Locate the cell with the specified text and output its [X, Y] center coordinate. 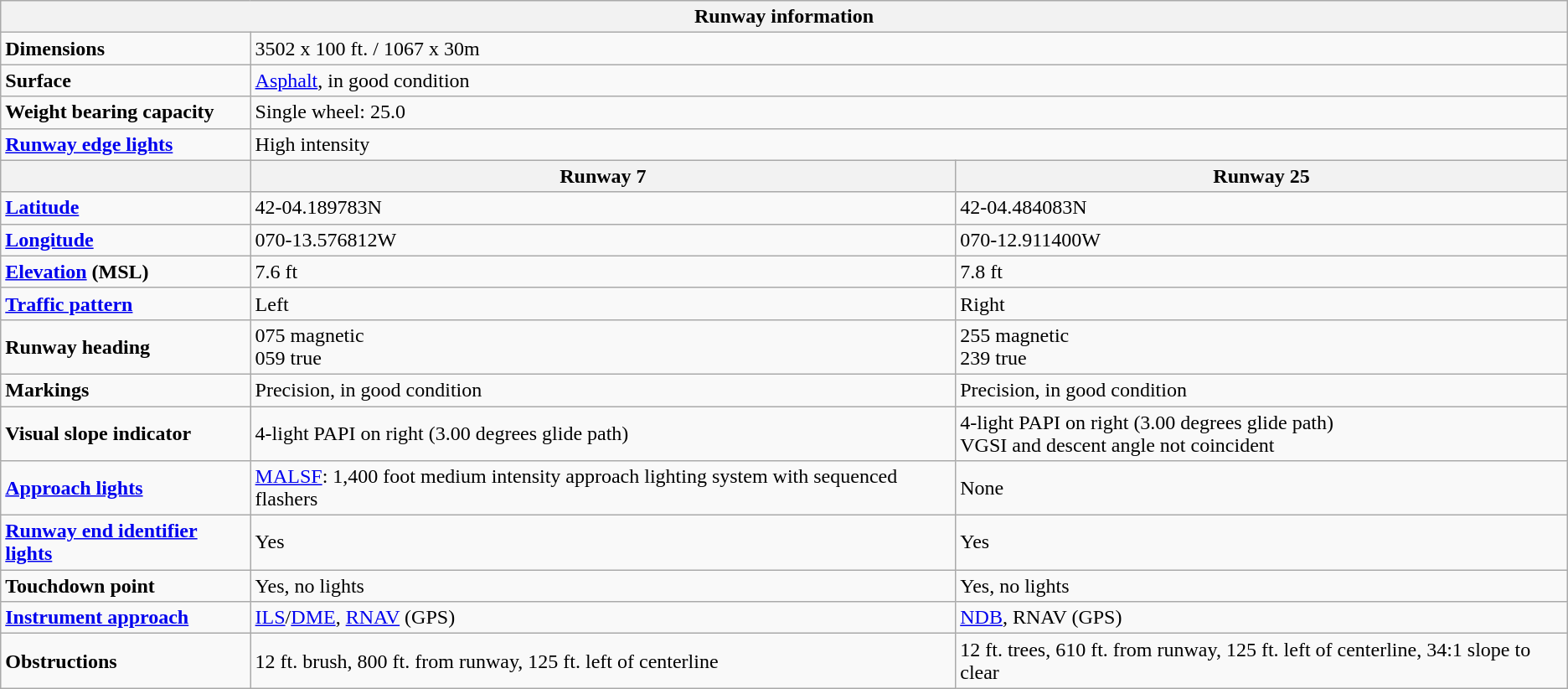
Runway 7 [603, 176]
Runway end identifier lights [126, 543]
4-light PAPI on right (3.00 degrees glide path) [603, 433]
12 ft. trees, 610 ft. from runway, 125 ft. left of centerline, 34:1 slope to clear [1261, 661]
Weight bearing capacity [126, 112]
Touchdown point [126, 586]
Runway heading [126, 347]
3502 x 100 ft. / 1067 x 30m [909, 49]
4-light PAPI on right (3.00 degrees glide path)VGSI and descent angle not coincident [1261, 433]
075 magnetic059 true [603, 347]
NDB, RNAV (GPS) [1261, 618]
12 ft. brush, 800 ft. from runway, 125 ft. left of centerline [603, 661]
Elevation (MSL) [126, 272]
Asphalt, in good condition [909, 80]
Instrument approach [126, 618]
Visual slope indicator [126, 433]
Runway 25 [1261, 176]
42-04.189783N [603, 208]
Runway edge lights [126, 144]
Right [1261, 303]
7.8 ft [1261, 272]
Markings [126, 390]
Obstructions [126, 661]
ILS/DME, RNAV (GPS) [603, 618]
070-13.576812W [603, 240]
Approach lights [126, 488]
Single wheel: 25.0 [909, 112]
Latitude [126, 208]
7.6 ft [603, 272]
None [1261, 488]
MALSF: 1,400 foot medium intensity approach lighting system with sequenced flashers [603, 488]
42-04.484083N [1261, 208]
Surface [126, 80]
Left [603, 303]
Dimensions [126, 49]
070-12.911400W [1261, 240]
Longitude [126, 240]
Traffic pattern [126, 303]
Runway information [784, 17]
High intensity [909, 144]
255 magnetic239 true [1261, 347]
